Capture the cell that displays the provided text and extract its (X, Y) central coordinate. 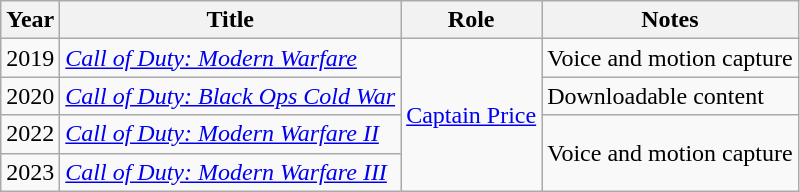
Captain Price (472, 115)
Notes (670, 20)
2023 (30, 172)
Role (472, 20)
Year (30, 20)
Call of Duty: Modern Warfare (230, 58)
Call of Duty: Modern Warfare III (230, 172)
2022 (30, 134)
Title (230, 20)
2020 (30, 96)
Call of Duty: Modern Warfare II (230, 134)
Downloadable content (670, 96)
2019 (30, 58)
Call of Duty: Black Ops Cold War (230, 96)
